From the cell containing the given text, extract its center point as [X, Y] coordinate. 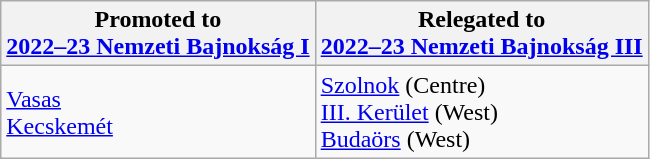
Szolnok (Centre) III. Kerület (West) Budaörs (West) [482, 112]
Promoted to2022–23 Nemzeti Bajnokság I [158, 34]
Vasas Kecskemét [158, 112]
Relegated to2022–23 Nemzeti Bajnokság III [482, 34]
